Return [X, Y] of the center of cell containing provided text 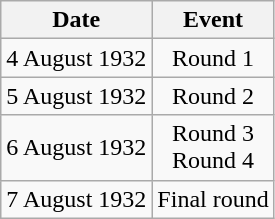
Date [76, 20]
4 August 1932 [76, 58]
Final round [213, 199]
Round 1 [213, 58]
5 August 1932 [76, 96]
Event [213, 20]
Round 3Round 4 [213, 148]
6 August 1932 [76, 148]
Round 2 [213, 96]
7 August 1932 [76, 199]
